Provide the [X, Y] coordinate of the cell's center where the given text is located.  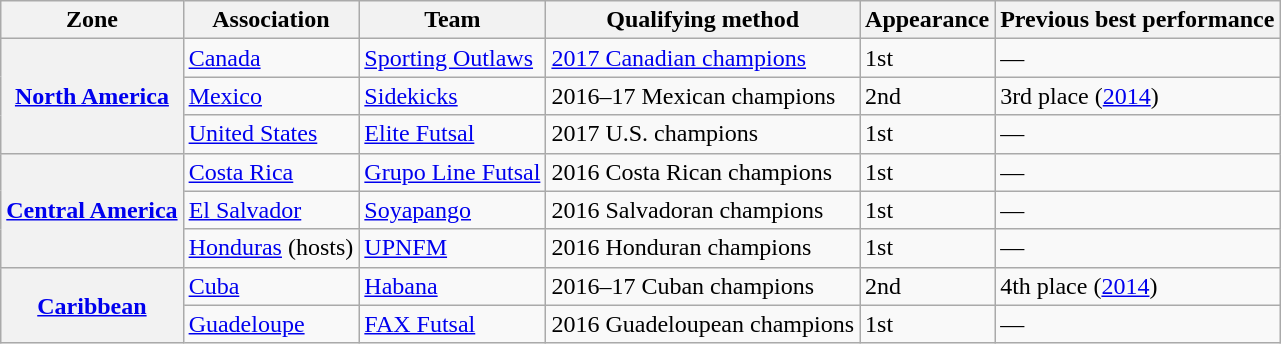
Canada [271, 58]
Previous best performance [1138, 20]
UPNFM [452, 248]
Appearance [928, 20]
2016 Honduran champions [703, 248]
2017 U.S. champions [703, 134]
Association [271, 20]
3rd place (2014) [1138, 96]
Cuba [271, 286]
FAX Futsal [452, 324]
4th place (2014) [1138, 286]
Team [452, 20]
Qualifying method [703, 20]
Guadeloupe [271, 324]
2016 Salvadoran champions [703, 210]
Soyapango [452, 210]
Costa Rica [271, 172]
Sidekicks [452, 96]
Elite Futsal [452, 134]
El Salvador [271, 210]
Central America [92, 210]
2016–17 Mexican champions [703, 96]
Honduras (hosts) [271, 248]
North America [92, 96]
Zone [92, 20]
2016 Costa Rican champions [703, 172]
Mexico [271, 96]
Caribbean [92, 305]
2017 Canadian champions [703, 58]
2016 Guadeloupean champions [703, 324]
Habana [452, 286]
United States [271, 134]
Sporting Outlaws [452, 58]
Grupo Line Futsal [452, 172]
2016–17 Cuban champions [703, 286]
